Search for the cell housing the specified text and yield its (X, Y) center coordinate. 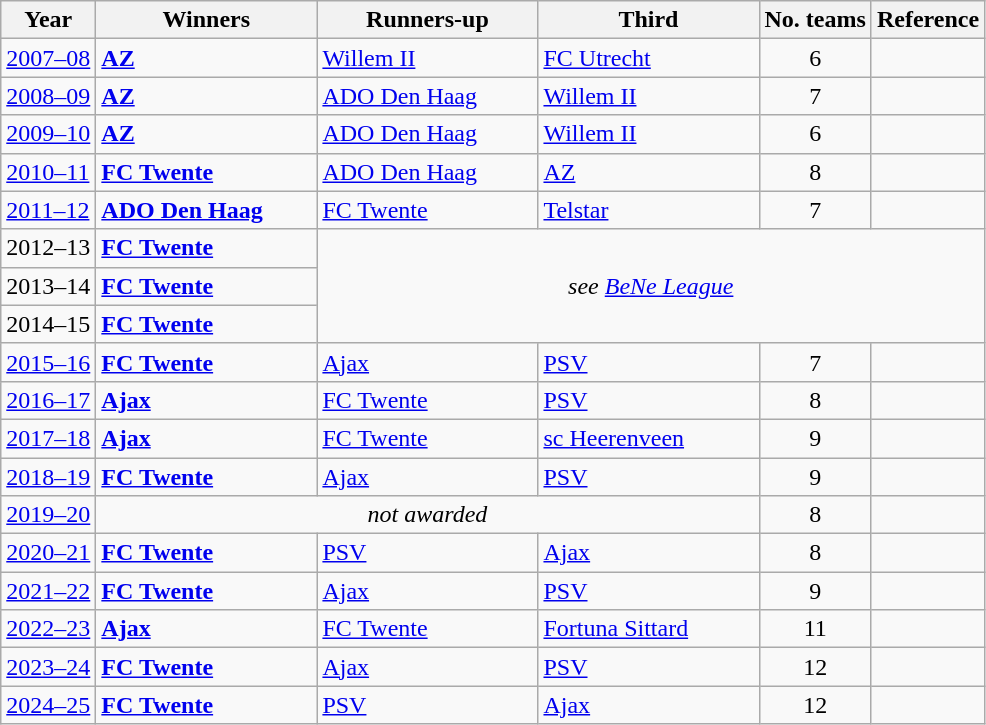
2007–08 (48, 58)
2022–23 (48, 629)
2009–10 (48, 134)
see BeNe League (651, 286)
sc Heerenveen (648, 438)
Third (648, 20)
Fortuna Sittard (648, 629)
2020–21 (48, 553)
2014–15 (48, 324)
No. teams (815, 20)
FC Utrecht (648, 58)
2013–14 (48, 286)
11 (815, 629)
2010–11 (48, 172)
Winners (206, 20)
2012–13 (48, 248)
2023–24 (48, 667)
not awarded (428, 515)
2015–16 (48, 362)
2017–18 (48, 438)
Year (48, 20)
2016–17 (48, 400)
2024–25 (48, 705)
2018–19 (48, 477)
2019–20 (48, 515)
Telstar (648, 210)
2008–09 (48, 96)
2021–22 (48, 591)
2011–12 (48, 210)
Reference (928, 20)
Runners-up (428, 20)
